Extract the (X, Y) coordinate from the center of the cell holding the provided text.  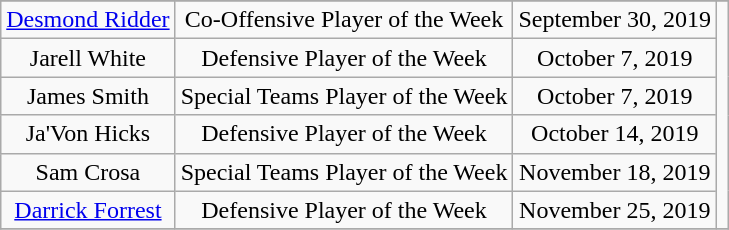
Jarell White (88, 58)
Co-Offensive Player of the Week (344, 20)
James Smith (88, 96)
Darrick Forrest (88, 210)
September 30, 2019 (615, 20)
November 25, 2019 (615, 210)
Sam Crosa (88, 172)
November 18, 2019 (615, 172)
October 14, 2019 (615, 134)
Ja'Von Hicks (88, 134)
Desmond Ridder (88, 20)
